For the text-containing cell, return its midpoint in [x, y] coordinate format. 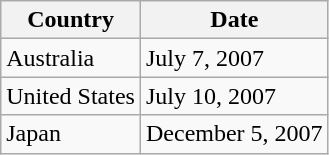
Japan [71, 134]
Country [71, 20]
United States [71, 96]
July 10, 2007 [234, 96]
July 7, 2007 [234, 58]
Australia [71, 58]
Date [234, 20]
December 5, 2007 [234, 134]
